Identify which cell holds the provided text, then report its [x, y] central coordinate. 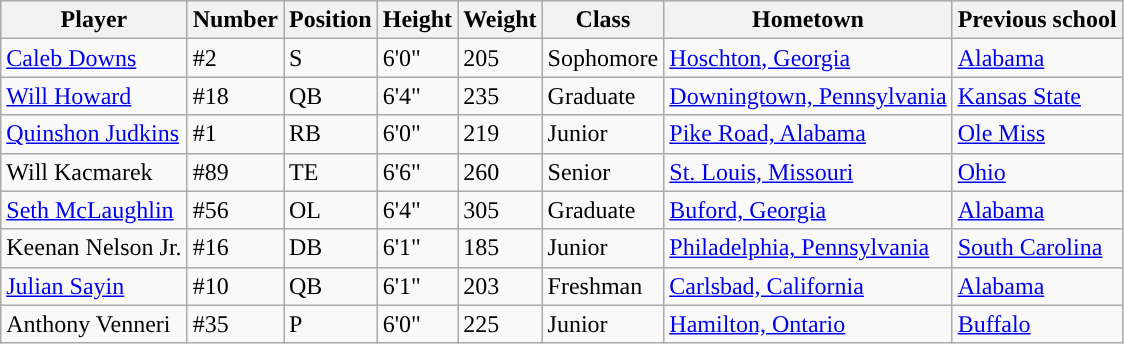
Buford, Georgia [808, 210]
Height [417, 20]
S [331, 58]
205 [500, 58]
#56 [235, 210]
Senior [603, 172]
Ohio [1037, 172]
Carlsbad, California [808, 286]
Hoschton, Georgia [808, 58]
Buffalo [1037, 324]
OL [331, 210]
Hometown [808, 20]
Downingtown, Pennsylvania [808, 96]
Will Howard [94, 96]
#2 [235, 58]
P [331, 324]
Philadelphia, Pennsylvania [808, 248]
#1 [235, 134]
Kansas State [1037, 96]
#10 [235, 286]
Freshman [603, 286]
#35 [235, 324]
Position [331, 20]
6'6" [417, 172]
Player [94, 20]
Quinshon Judkins [94, 134]
South Carolina [1037, 248]
219 [500, 134]
260 [500, 172]
#89 [235, 172]
Previous school [1037, 20]
Pike Road, Alabama [808, 134]
Class [603, 20]
Hamilton, Ontario [808, 324]
Keenan Nelson Jr. [94, 248]
St. Louis, Missouri [808, 172]
305 [500, 210]
Ole Miss [1037, 134]
#16 [235, 248]
#18 [235, 96]
Sophomore [603, 58]
Seth McLaughlin [94, 210]
DB [331, 248]
Number [235, 20]
Weight [500, 20]
225 [500, 324]
185 [500, 248]
Will Kacmarek [94, 172]
Caleb Downs [94, 58]
RB [331, 134]
235 [500, 96]
203 [500, 286]
TE [331, 172]
Julian Sayin [94, 286]
Anthony Venneri [94, 324]
